Capture the cell that displays the provided text and extract its (X, Y) central coordinate. 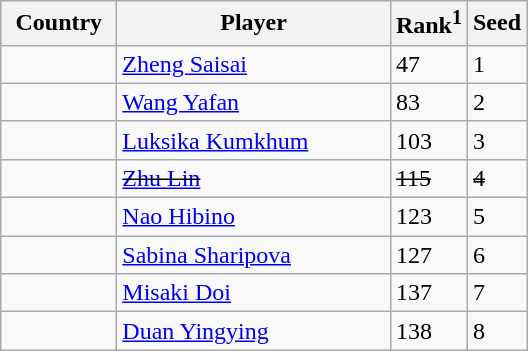
1 (496, 64)
7 (496, 293)
Nao Hibino (254, 217)
Seed (496, 24)
5 (496, 217)
Duan Yingying (254, 331)
137 (428, 293)
2 (496, 102)
115 (428, 178)
Zheng Saisai (254, 64)
6 (496, 255)
123 (428, 217)
127 (428, 255)
Country (59, 24)
Misaki Doi (254, 293)
Wang Yafan (254, 102)
Rank1 (428, 24)
Player (254, 24)
Luksika Kumkhum (254, 140)
4 (496, 178)
Sabina Sharipova (254, 255)
Zhu Lin (254, 178)
3 (496, 140)
47 (428, 64)
103 (428, 140)
8 (496, 331)
83 (428, 102)
138 (428, 331)
